Detect which cell encompasses the target text, then output its [X, Y] center coordinate. 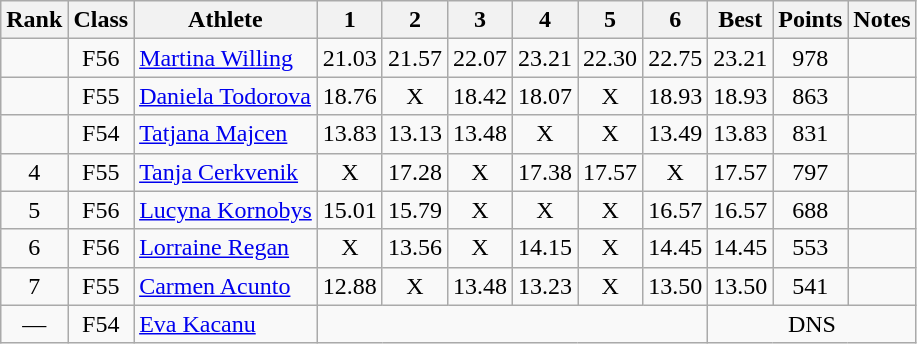
— [34, 324]
688 [810, 210]
15.79 [414, 210]
21.03 [350, 58]
3 [480, 20]
7 [34, 286]
13.13 [414, 134]
2 [414, 20]
18.07 [544, 96]
Best [740, 20]
797 [810, 172]
13.23 [544, 286]
18.76 [350, 96]
Athlete [226, 20]
12.88 [350, 286]
Notes [882, 20]
DNS [812, 324]
22.07 [480, 58]
Carmen Acunto [226, 286]
18.42 [480, 96]
Daniela Todorova [226, 96]
14.15 [544, 248]
553 [810, 248]
Lorraine Regan [226, 248]
Points [810, 20]
Rank [34, 20]
17.28 [414, 172]
Lucyna Kornobys [226, 210]
22.75 [676, 58]
13.49 [676, 134]
Class [101, 20]
Eva Kacanu [226, 324]
Tanja Cerkvenik [226, 172]
863 [810, 96]
22.30 [610, 58]
21.57 [414, 58]
1 [350, 20]
Tatjana Majcen [226, 134]
13.56 [414, 248]
15.01 [350, 210]
17.38 [544, 172]
Martina Willing [226, 58]
978 [810, 58]
831 [810, 134]
541 [810, 286]
